Pinpoint the cell where the given text exists, returning its [X, Y] midpoint coordinate. 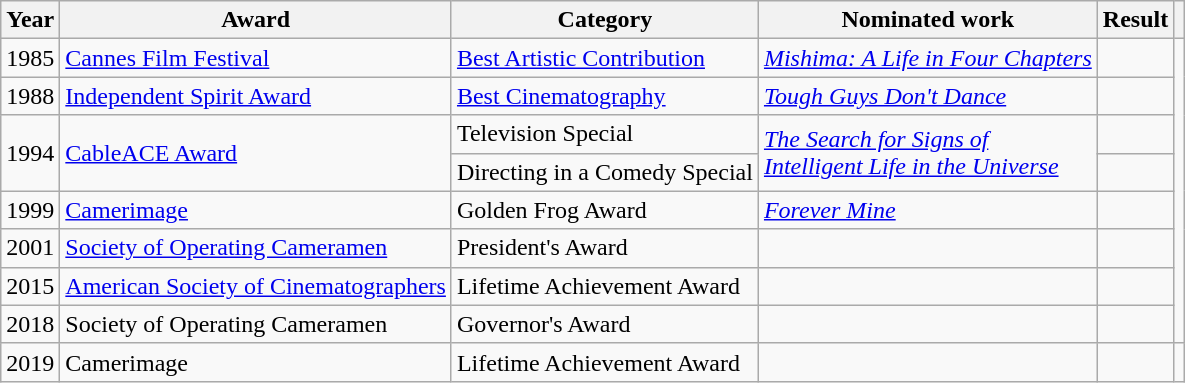
Cannes Film Festival [256, 58]
2019 [30, 362]
Governor's Award [604, 324]
2015 [30, 286]
CableACE Award [256, 153]
Forever Mine [928, 210]
President's Award [604, 248]
Tough Guys Don't Dance [928, 96]
Year [30, 20]
The Search for Signs of Intelligent Life in the Universe [928, 153]
2001 [30, 248]
Best Artistic Contribution [604, 58]
1988 [30, 96]
1994 [30, 153]
Independent Spirit Award [256, 96]
1999 [30, 210]
Nominated work [928, 20]
1985 [30, 58]
Television Special [604, 134]
Mishima: A Life in Four Chapters [928, 58]
Best Cinematography [604, 96]
2018 [30, 324]
Award [256, 20]
Golden Frog Award [604, 210]
Result [1135, 20]
Category [604, 20]
Directing in a Comedy Special [604, 172]
American Society of Cinematographers [256, 286]
